Search for the cell housing the specified text and yield its (X, Y) center coordinate. 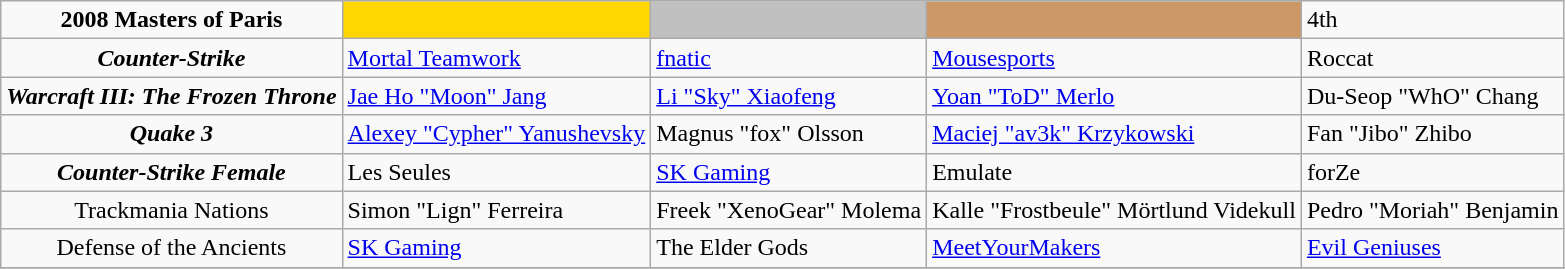
Roccat (1432, 58)
Warcraft III: The Frozen Throne (172, 96)
Li "Sky" Xiaofeng (789, 96)
Fan "Jibo" Zhibo (1432, 134)
Les Seules (496, 172)
MeetYourMakers (1114, 248)
Pedro "Moriah" Benjamin (1432, 210)
Trackmania Nations (172, 210)
Mortal Teamwork (496, 58)
Du-Seop "WhO" Chang (1432, 96)
Freek "XenoGear" Molema (789, 210)
fnatic (789, 58)
Quake 3 (172, 134)
Kalle "Frostbeule" Mörtlund Videkull (1114, 210)
forZe (1432, 172)
Counter-Strike (172, 58)
Counter-Strike Female (172, 172)
The Elder Gods (789, 248)
Simon "Lign" Ferreira (496, 210)
Yoan "ToD" Merlo (1114, 96)
2008 Masters of Paris (172, 20)
Evil Geniuses (1432, 248)
Defense of the Ancients (172, 248)
Emulate (1114, 172)
4th (1432, 20)
Magnus "fox" Olsson (789, 134)
Mousesports (1114, 58)
Alexey "Cypher" Yanushevsky (496, 134)
Jae Ho "Moon" Jang (496, 96)
Maciej "av3k" Krzykowski (1114, 134)
